Search for the cell housing the specified text and yield its (X, Y) center coordinate. 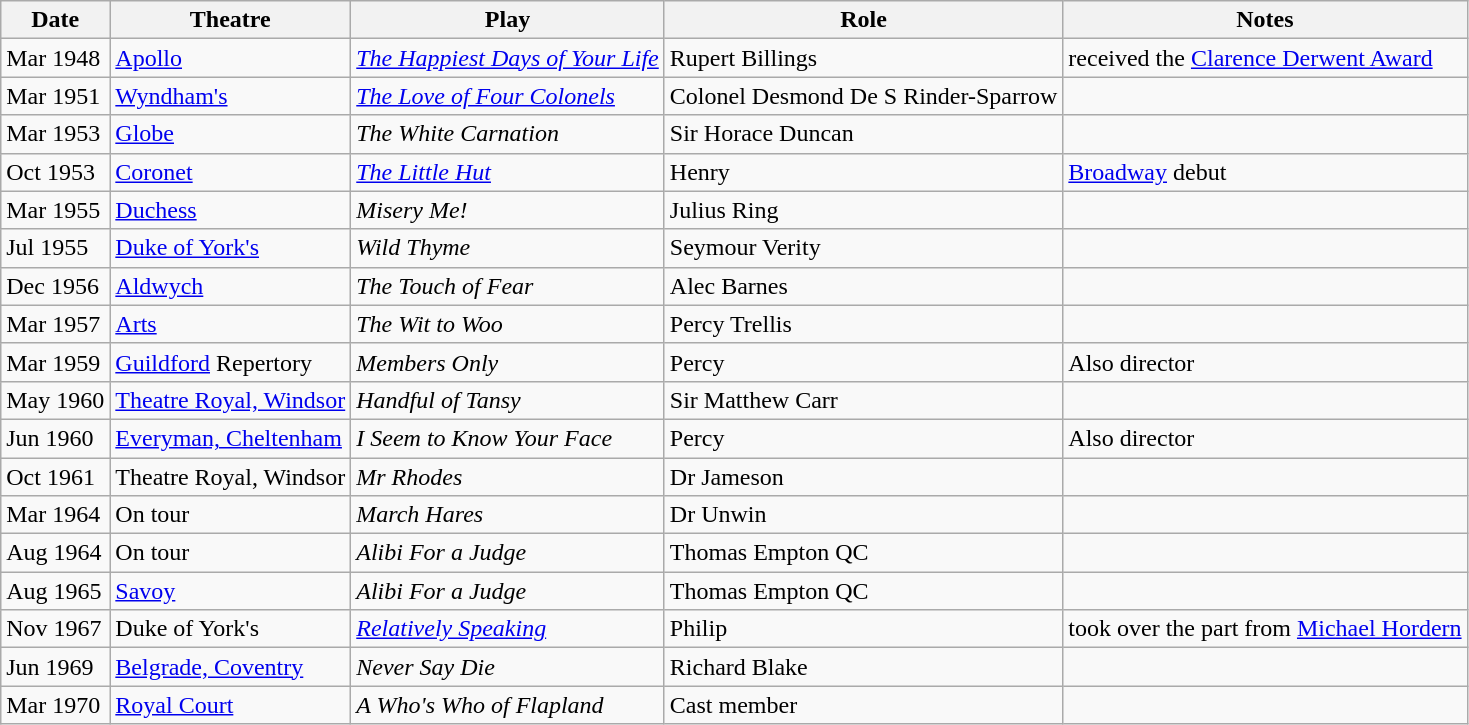
Percy Trellis (864, 324)
Relatively Speaking (508, 629)
Colonel Desmond De S Rinder-Sparrow (864, 96)
The Happiest Days of Your Life (508, 58)
Broadway debut (1265, 172)
The Wit to Woo (508, 324)
May 1960 (56, 400)
Mar 1964 (56, 515)
Wyndham's (230, 96)
Globe (230, 134)
Mr Rhodes (508, 477)
Handful of Tansy (508, 400)
Mar 1955 (56, 210)
Jun 1969 (56, 667)
Mar 1948 (56, 58)
Savoy (230, 591)
Mar 1951 (56, 96)
Jun 1960 (56, 438)
Role (864, 20)
Date (56, 20)
Mar 1959 (56, 362)
Mar 1957 (56, 324)
The Love of Four Colonels (508, 96)
Rupert Billings (864, 58)
Nov 1967 (56, 629)
A Who's Who of Flapland (508, 705)
Theatre (230, 20)
Members Only (508, 362)
Dec 1956 (56, 286)
Alec Barnes (864, 286)
Wild Thyme (508, 248)
Guildford Repertory (230, 362)
The Touch of Fear (508, 286)
Henry (864, 172)
Julius Ring (864, 210)
Mar 1953 (56, 134)
Mar 1970 (56, 705)
Belgrade, Coventry (230, 667)
Coronet (230, 172)
Sir Matthew Carr (864, 400)
Oct 1953 (56, 172)
Royal Court (230, 705)
Dr Unwin (864, 515)
Aug 1964 (56, 553)
Everyman, Cheltenham (230, 438)
Oct 1961 (56, 477)
Never Say Die (508, 667)
Notes (1265, 20)
Play (508, 20)
received the Clarence Derwent Award (1265, 58)
Cast member (864, 705)
Richard Blake (864, 667)
March Hares (508, 515)
Jul 1955 (56, 248)
Apollo (230, 58)
I Seem to Know Your Face (508, 438)
Misery Me! (508, 210)
Dr Jameson (864, 477)
took over the part from Michael Hordern (1265, 629)
Seymour Verity (864, 248)
Aldwych (230, 286)
Duchess (230, 210)
The White Carnation (508, 134)
Philip (864, 629)
Sir Horace Duncan (864, 134)
Arts (230, 324)
Aug 1965 (56, 591)
The Little Hut (508, 172)
